For the text-containing cell, return its midpoint in (X, Y) coordinate format. 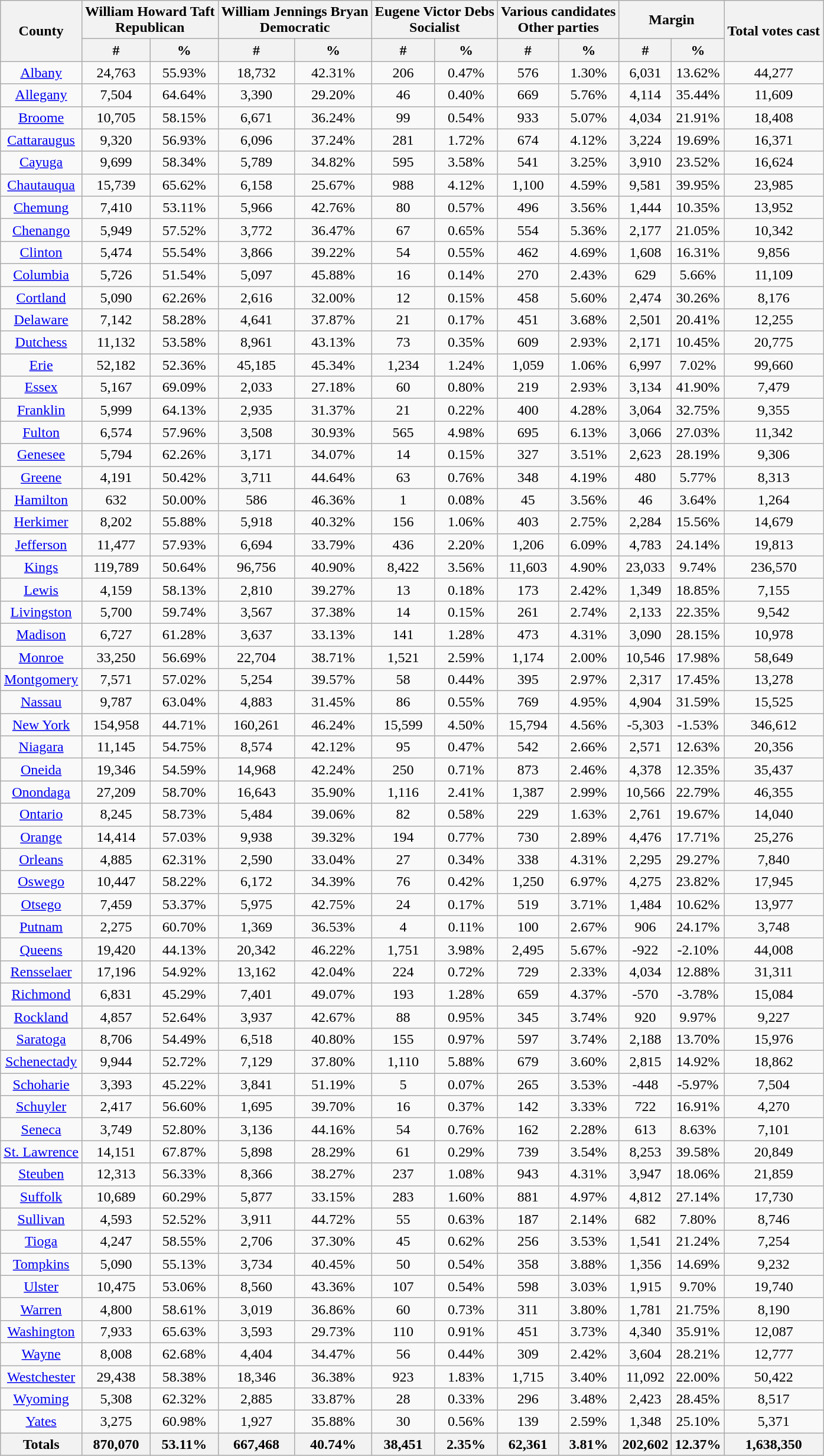
46.24% (333, 725)
35.88% (333, 1422)
8,961 (256, 343)
44,277 (774, 73)
2,885 (256, 1399)
4,904 (645, 702)
0.95% (467, 1017)
11,092 (645, 1377)
25,276 (774, 837)
16,624 (774, 162)
5,999 (116, 410)
2,590 (256, 859)
2.89% (588, 837)
6,031 (645, 73)
5,484 (256, 815)
10,689 (116, 1197)
1,715 (528, 1377)
Otsego (41, 904)
5.66% (698, 275)
3,749 (116, 1129)
2,474 (645, 297)
2,501 (645, 320)
395 (528, 680)
Rockland (41, 1017)
5,254 (256, 680)
873 (528, 770)
0.08% (467, 500)
6,727 (116, 634)
4.69% (588, 252)
20,849 (774, 1152)
6,096 (256, 140)
27 (403, 859)
12.37% (698, 1444)
10,546 (645, 657)
8,517 (774, 1399)
3,090 (645, 634)
2.99% (588, 792)
1,751 (403, 949)
33.15% (333, 1197)
34.82% (333, 162)
20,356 (774, 747)
15,739 (116, 185)
0.97% (467, 1040)
11,109 (774, 275)
3.64% (698, 500)
23,033 (645, 567)
4,641 (256, 320)
4,247 (116, 1242)
80 (403, 207)
19,813 (774, 545)
193 (403, 994)
6,172 (256, 882)
3.88% (588, 1264)
2.67% (588, 927)
730 (528, 837)
Herkimer (41, 522)
17,945 (774, 882)
2.43% (588, 275)
1.24% (467, 365)
63.04% (184, 702)
58 (403, 680)
9,938 (256, 837)
45.88% (333, 275)
45,185 (256, 365)
42.75% (333, 904)
682 (645, 1219)
4.95% (588, 702)
194 (403, 837)
8,313 (774, 477)
24.14% (698, 545)
1,484 (645, 904)
Chemung (41, 207)
4,783 (645, 545)
19,740 (774, 1286)
44.13% (184, 949)
4,191 (116, 477)
8,574 (256, 747)
722 (645, 1107)
2,495 (528, 949)
12 (403, 297)
28.21% (698, 1354)
1,387 (528, 792)
Albany (41, 73)
21,859 (774, 1174)
57.93% (184, 545)
39.57% (333, 680)
56 (403, 1354)
11,145 (116, 747)
31.37% (333, 410)
20,342 (256, 949)
Erie (41, 365)
1,695 (256, 1107)
2.35% (467, 1444)
141 (403, 634)
15,084 (774, 994)
54.92% (184, 972)
-570 (645, 994)
25.10% (698, 1422)
1,541 (645, 1242)
4,857 (116, 1017)
-5.97% (698, 1084)
0.40% (467, 95)
15,525 (774, 702)
1,174 (528, 657)
18,732 (256, 73)
Totals (41, 1444)
53.06% (184, 1286)
58.13% (184, 589)
53.37% (184, 904)
38.71% (333, 657)
21.91% (698, 118)
598 (528, 1286)
1.72% (467, 140)
Essex (41, 387)
2,177 (645, 230)
8,190 (774, 1309)
45.29% (184, 994)
Yates (41, 1422)
10,447 (116, 882)
7,101 (774, 1129)
3,841 (256, 1084)
5,726 (116, 275)
309 (528, 1354)
5.88% (467, 1062)
88 (403, 1017)
31,311 (774, 972)
3,593 (256, 1331)
480 (645, 477)
62.32% (184, 1399)
3.98% (467, 949)
28.19% (698, 455)
9.97% (698, 1017)
3,064 (645, 410)
1.83% (467, 1377)
4.98% (467, 432)
8,008 (116, 1354)
1,100 (528, 185)
1,206 (528, 545)
22.79% (698, 792)
679 (528, 1062)
58.70% (184, 792)
37.30% (333, 1242)
870,070 (116, 1444)
Hamilton (41, 500)
22.35% (698, 612)
24.17% (698, 927)
Putnam (41, 927)
283 (403, 1197)
12,087 (774, 1331)
Cortland (41, 297)
Lewis (41, 589)
739 (528, 1152)
2,815 (645, 1062)
13,952 (774, 207)
Washington (41, 1331)
45.22% (184, 1084)
Franklin (41, 410)
8.63% (698, 1129)
4.97% (588, 1197)
40.74% (333, 1444)
595 (403, 162)
3,066 (645, 432)
Greene (41, 477)
-448 (645, 1084)
219 (528, 387)
12,255 (774, 320)
3,637 (256, 634)
162 (528, 1129)
0.11% (467, 927)
0.58% (467, 815)
0.71% (467, 770)
60.98% (184, 1422)
35,437 (774, 770)
56.69% (184, 657)
2,935 (256, 410)
13,278 (774, 680)
28.15% (698, 634)
1,059 (528, 365)
14,968 (256, 770)
36.86% (333, 1309)
Wyoming (41, 1399)
1,781 (645, 1309)
345 (528, 1017)
16.91% (698, 1107)
Madison (41, 634)
39.95% (698, 185)
4,885 (116, 859)
348 (528, 477)
22,704 (256, 657)
-2.10% (698, 949)
29.27% (698, 859)
44.16% (333, 1129)
15.56% (698, 522)
Warren (41, 1309)
42.67% (333, 1017)
32.00% (333, 297)
4,114 (645, 95)
16.31% (698, 252)
9,232 (774, 1264)
33.13% (333, 634)
37.87% (333, 320)
769 (528, 702)
37.38% (333, 612)
28 (403, 1399)
63 (403, 477)
23,985 (774, 185)
50 (403, 1264)
10,475 (116, 1286)
Oswego (41, 882)
13,162 (256, 972)
73 (403, 343)
933 (528, 118)
9.70% (698, 1286)
15,794 (528, 725)
119,789 (116, 567)
76 (403, 882)
237 (403, 1174)
4.59% (588, 185)
1,638,350 (774, 1444)
28.45% (698, 1399)
33.87% (333, 1399)
19,346 (116, 770)
Delaware (41, 320)
659 (528, 994)
Chautauqua (41, 185)
0.22% (467, 410)
10,978 (774, 634)
32.75% (698, 410)
40.32% (333, 522)
1,348 (645, 1422)
7,401 (256, 994)
458 (528, 297)
3,866 (256, 252)
11,609 (774, 95)
36.24% (333, 118)
4,812 (645, 1197)
54.49% (184, 1040)
3,911 (256, 1219)
57.52% (184, 230)
173 (528, 589)
35.90% (333, 792)
18,346 (256, 1377)
541 (528, 162)
4,275 (645, 882)
10.45% (698, 343)
17.45% (698, 680)
49.07% (333, 994)
37.24% (333, 140)
107 (403, 1286)
667,468 (256, 1444)
33.04% (333, 859)
3.40% (588, 1377)
39.70% (333, 1107)
31.59% (698, 702)
99,660 (774, 365)
36.53% (333, 927)
3.25% (588, 162)
0.91% (467, 1331)
3.80% (588, 1309)
58.28% (184, 320)
55.54% (184, 252)
881 (528, 1197)
43.36% (333, 1286)
19,420 (116, 949)
139 (528, 1422)
1.08% (467, 1174)
34.47% (333, 1354)
3,734 (256, 1264)
3,224 (645, 140)
8,245 (116, 815)
1.63% (588, 815)
12.35% (698, 770)
0.34% (467, 859)
18,862 (774, 1062)
9,699 (116, 162)
20.41% (698, 320)
Nassau (41, 702)
110 (403, 1331)
3,748 (774, 927)
8,202 (116, 522)
5.60% (588, 297)
3,772 (256, 230)
36.38% (333, 1377)
12.88% (698, 972)
Total votes cast (774, 31)
Montgomery (41, 680)
46.36% (333, 500)
43.13% (333, 343)
50.64% (184, 567)
52.36% (184, 365)
9,227 (774, 1017)
46,355 (774, 792)
Various candidatesOther parties (558, 20)
5,794 (116, 455)
160,261 (256, 725)
8,366 (256, 1174)
42.24% (333, 770)
6.97% (588, 882)
2,810 (256, 589)
0.80% (467, 387)
0.63% (467, 1219)
17.98% (698, 657)
10,705 (116, 118)
8,560 (256, 1286)
15,599 (403, 725)
14,151 (116, 1152)
9,542 (774, 612)
Schoharie (41, 1084)
6,671 (256, 118)
33,250 (116, 657)
0.57% (467, 207)
99 (403, 118)
62,361 (528, 1444)
3.54% (588, 1152)
2,295 (645, 859)
3,947 (645, 1174)
40.90% (333, 567)
2,623 (645, 455)
9,355 (774, 410)
4.19% (588, 477)
473 (528, 634)
19.67% (698, 815)
5,167 (116, 387)
Niagara (41, 747)
58.73% (184, 815)
3.60% (588, 1062)
6,158 (256, 185)
403 (528, 522)
Tompkins (41, 1264)
57.03% (184, 837)
60.70% (184, 927)
30.93% (333, 432)
2.46% (588, 770)
96,756 (256, 567)
61 (403, 1152)
55.13% (184, 1264)
2.00% (588, 657)
34.07% (333, 455)
554 (528, 230)
42.31% (333, 73)
39.58% (698, 1152)
7,142 (116, 320)
67 (403, 230)
2.28% (588, 1129)
Cayuga (41, 162)
36.47% (333, 230)
35.44% (698, 95)
42.04% (333, 972)
358 (528, 1264)
-1.53% (698, 725)
65.62% (184, 185)
44,008 (774, 949)
2.41% (467, 792)
2,317 (645, 680)
142 (528, 1107)
250 (403, 770)
William Jennings Bryan Democratic (295, 20)
14,414 (116, 837)
0.35% (467, 343)
40.45% (333, 1264)
3,604 (645, 1354)
18.85% (698, 589)
9,306 (774, 455)
29.20% (333, 95)
669 (528, 95)
3,567 (256, 612)
4,378 (645, 770)
57.02% (184, 680)
0.14% (467, 275)
10.62% (698, 904)
1,110 (403, 1062)
10.35% (698, 207)
52.72% (184, 1062)
1,234 (403, 365)
20,775 (774, 343)
496 (528, 207)
2,188 (645, 1040)
4 (403, 927)
3,275 (116, 1422)
3,937 (256, 1017)
58.55% (184, 1242)
18,408 (774, 118)
1,369 (256, 927)
40.80% (333, 1040)
55 (403, 1219)
11,342 (774, 432)
7,840 (774, 859)
39.27% (333, 589)
4,159 (116, 589)
Suffolk (41, 1197)
Jefferson (41, 545)
11,132 (116, 343)
1,915 (645, 1286)
Broome (41, 118)
38,451 (403, 1444)
695 (528, 432)
5 (403, 1084)
7,479 (774, 387)
7,410 (116, 207)
1,116 (403, 792)
9.74% (698, 567)
23.52% (698, 162)
270 (528, 275)
2,417 (116, 1107)
Rensselaer (41, 972)
7,933 (116, 1331)
64.13% (184, 410)
4,800 (116, 1309)
69.09% (184, 387)
53.58% (184, 343)
0.18% (467, 589)
338 (528, 859)
2,571 (645, 747)
19.69% (698, 140)
Kings (41, 567)
9,787 (116, 702)
2,616 (256, 297)
7,571 (116, 680)
1,356 (645, 1264)
44.72% (333, 1219)
1.60% (467, 1197)
17,730 (774, 1197)
21.05% (698, 230)
Westchester (41, 1377)
27.14% (698, 1197)
156 (403, 522)
4,404 (256, 1354)
58.38% (184, 1377)
2.66% (588, 747)
281 (403, 140)
Livingston (41, 612)
206 (403, 73)
3.48% (588, 1399)
67.87% (184, 1152)
0.65% (467, 230)
Oneida (41, 770)
1,349 (645, 589)
296 (528, 1399)
54.75% (184, 747)
3.03% (588, 1286)
17,196 (116, 972)
7,155 (774, 589)
3,390 (256, 95)
Genesee (41, 455)
0.62% (467, 1242)
2.20% (467, 545)
25.67% (333, 185)
30.26% (698, 297)
44.64% (333, 477)
62.68% (184, 1354)
31.45% (333, 702)
-5,303 (645, 725)
12.63% (698, 747)
629 (645, 275)
13,977 (774, 904)
2.74% (588, 612)
2.75% (588, 522)
6,574 (116, 432)
1,444 (645, 207)
1,927 (256, 1422)
13.70% (698, 1040)
51.19% (333, 1084)
52.80% (184, 1129)
3.58% (467, 162)
Orleans (41, 859)
5.07% (588, 118)
50.00% (184, 500)
7,254 (774, 1242)
12,777 (774, 1354)
400 (528, 410)
45.34% (333, 365)
55.88% (184, 522)
6,694 (256, 545)
50.42% (184, 477)
42.76% (333, 207)
613 (645, 1129)
Ulster (41, 1286)
327 (528, 455)
3,136 (256, 1129)
3.71% (588, 904)
52,182 (116, 365)
6.13% (588, 432)
609 (528, 343)
462 (528, 252)
7.02% (698, 365)
Steuben (41, 1174)
3,134 (645, 387)
2,761 (645, 815)
4.50% (467, 725)
519 (528, 904)
56.93% (184, 140)
86 (403, 702)
3.81% (588, 1444)
54.59% (184, 770)
0.56% (467, 1422)
7,129 (256, 1062)
229 (528, 815)
3,910 (645, 162)
Margin (672, 20)
Richmond (41, 994)
22.00% (698, 1377)
Schuyler (41, 1107)
64.64% (184, 95)
95 (403, 747)
29,438 (116, 1377)
9,581 (645, 185)
5,700 (116, 612)
11,603 (528, 567)
5,975 (256, 904)
632 (116, 500)
311 (528, 1309)
34.39% (333, 882)
674 (528, 140)
6,518 (256, 1040)
2,033 (256, 387)
39.06% (333, 815)
56.60% (184, 1107)
0.73% (467, 1309)
55.93% (184, 73)
59.74% (184, 612)
4,340 (645, 1331)
82 (403, 815)
William Howard TaftRepublican (150, 20)
County (41, 31)
Ontario (41, 815)
4.28% (588, 410)
187 (528, 1219)
Eugene Victor DebsSocialist (435, 20)
9,856 (774, 252)
1.30% (588, 73)
0.42% (467, 882)
542 (528, 747)
3.33% (588, 1107)
30 (403, 1422)
27.03% (698, 432)
58.34% (184, 162)
44.71% (184, 725)
New York (41, 725)
0.33% (467, 1399)
52.52% (184, 1219)
906 (645, 927)
4.37% (588, 994)
1,608 (645, 252)
3,393 (116, 1084)
Queens (41, 949)
2.33% (588, 972)
21.75% (698, 1309)
Dutchess (41, 343)
8,176 (774, 297)
5,918 (256, 522)
14.92% (698, 1062)
5.67% (588, 949)
8,706 (116, 1040)
565 (403, 432)
729 (528, 972)
17.71% (698, 837)
5.77% (698, 477)
3.51% (588, 455)
58,649 (774, 657)
14.69% (698, 1264)
597 (528, 1040)
24,763 (116, 73)
3,019 (256, 1309)
224 (403, 972)
Clinton (41, 252)
Cattaraugus (41, 140)
5.36% (588, 230)
Monroe (41, 657)
12,313 (116, 1174)
Fulton (41, 432)
27,209 (116, 792)
346,612 (774, 725)
Onondaga (41, 792)
37.80% (333, 1062)
38.27% (333, 1174)
4,476 (645, 837)
5,877 (256, 1197)
57.96% (184, 432)
52.64% (184, 1017)
16,371 (774, 140)
18.06% (698, 1174)
920 (645, 1017)
6.09% (588, 545)
2,133 (645, 612)
3.73% (588, 1331)
35.91% (698, 1331)
3,711 (256, 477)
1,250 (528, 882)
Sullivan (41, 1219)
5,949 (116, 230)
5.76% (588, 95)
Orange (41, 837)
256 (528, 1242)
2,275 (116, 927)
0.37% (467, 1107)
8,253 (645, 1152)
2.14% (588, 1219)
58.15% (184, 118)
Allegany (41, 95)
Wayne (41, 1354)
24 (403, 904)
2,284 (645, 522)
2.97% (588, 680)
586 (256, 500)
5,789 (256, 162)
8,746 (774, 1219)
56.33% (184, 1174)
261 (528, 612)
2,423 (645, 1399)
6,997 (645, 365)
16,643 (256, 792)
42.12% (333, 747)
4.56% (588, 725)
39.32% (333, 837)
100 (528, 927)
202,602 (645, 1444)
5,308 (116, 1399)
62.31% (184, 859)
6,831 (116, 994)
5,474 (116, 252)
9,944 (116, 1062)
2,706 (256, 1242)
61.28% (184, 634)
Saratoga (41, 1040)
576 (528, 73)
236,570 (774, 567)
923 (403, 1377)
5,371 (774, 1422)
46.22% (333, 949)
-3.78% (698, 994)
436 (403, 545)
St. Lawrence (41, 1152)
58.61% (184, 1309)
4,593 (116, 1219)
23.82% (698, 882)
11,477 (116, 545)
155 (403, 1040)
27.18% (333, 387)
988 (403, 185)
2,171 (645, 343)
0.72% (467, 972)
Tioga (41, 1242)
9,320 (116, 140)
1 (403, 500)
8,422 (403, 567)
1,264 (774, 500)
Columbia (41, 275)
-922 (645, 949)
15,976 (774, 1040)
58.22% (184, 882)
7,459 (116, 904)
33.79% (333, 545)
4,883 (256, 702)
5,097 (256, 275)
13.62% (698, 73)
Schenectady (41, 1062)
29.73% (333, 1331)
50,422 (774, 1377)
39.22% (333, 252)
28.29% (333, 1152)
60.29% (184, 1197)
943 (528, 1174)
65.63% (184, 1331)
4,270 (774, 1107)
7.80% (698, 1219)
5,898 (256, 1152)
0.29% (467, 1152)
10,566 (645, 792)
51.54% (184, 275)
5,966 (256, 207)
Seneca (41, 1129)
3.68% (588, 320)
41.90% (698, 387)
13 (403, 589)
14,040 (774, 815)
10,342 (774, 230)
14,679 (774, 522)
0.77% (467, 837)
21.24% (698, 1242)
3,171 (256, 455)
4.90% (588, 567)
265 (528, 1084)
0.07% (467, 1084)
3,508 (256, 432)
1,521 (403, 657)
154,958 (116, 725)
Chenango (41, 230)
